From the cell containing the given text, extract its center point as (x, y) coordinate. 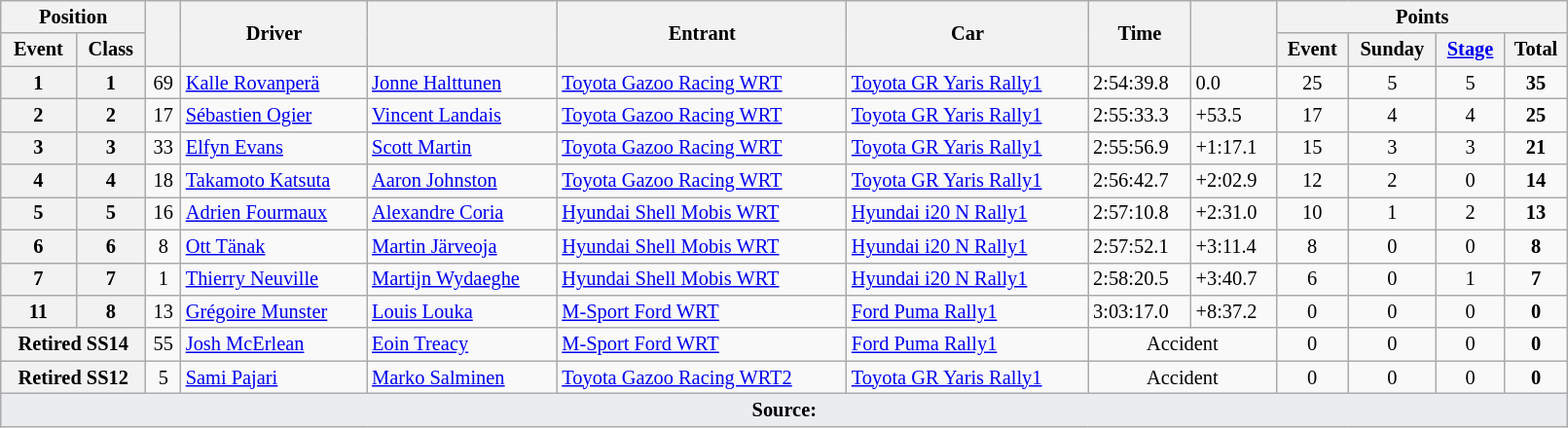
15 (1312, 148)
2:55:33.3 (1139, 115)
Entrant (702, 33)
+8:37.2 (1234, 311)
0.0 (1234, 83)
3:03:17.0 (1139, 311)
2:55:56.9 (1139, 148)
Points (1423, 17)
Driver (274, 33)
69 (164, 83)
10 (1312, 213)
Martin Järveoja (461, 246)
55 (164, 344)
2:54:39.8 (1139, 83)
16 (164, 213)
Total (1536, 50)
2:57:10.8 (1139, 213)
Aaron Johnston (461, 181)
Toyota Gazoo Racing WRT2 (702, 377)
+53.5 (1234, 115)
Kalle Rovanperä (274, 83)
Jonne Halttunen (461, 83)
Elfyn Evans (274, 148)
2:58:20.5 (1139, 279)
12 (1312, 181)
Vincent Landais (461, 115)
Eoin Treacy (461, 344)
2:56:42.7 (1139, 181)
35 (1536, 83)
Retired SS14 (74, 344)
Martijn Wydaeghe (461, 279)
Time (1139, 33)
+2:02.9 (1234, 181)
Josh McErlean (274, 344)
Ott Tänak (274, 246)
Source: (784, 410)
Marko Salminen (461, 377)
21 (1536, 148)
Scott Martin (461, 148)
Stage (1470, 50)
Sébastien Ogier (274, 115)
33 (164, 148)
Sami Pajari (274, 377)
11 (39, 311)
Car (967, 33)
Adrien Fourmaux (274, 213)
14 (1536, 181)
Takamoto Katsuta (274, 181)
+2:31.0 (1234, 213)
Grégoire Munster (274, 311)
18 (164, 181)
Alexandre Coria (461, 213)
Thierry Neuville (274, 279)
Louis Louka (461, 311)
+3:11.4 (1234, 246)
Class (111, 50)
+1:17.1 (1234, 148)
2:57:52.1 (1139, 246)
Retired SS12 (74, 377)
Position (74, 17)
+3:40.7 (1234, 279)
Sunday (1392, 50)
